Locate the cell with the specified text and output its (X, Y) center coordinate. 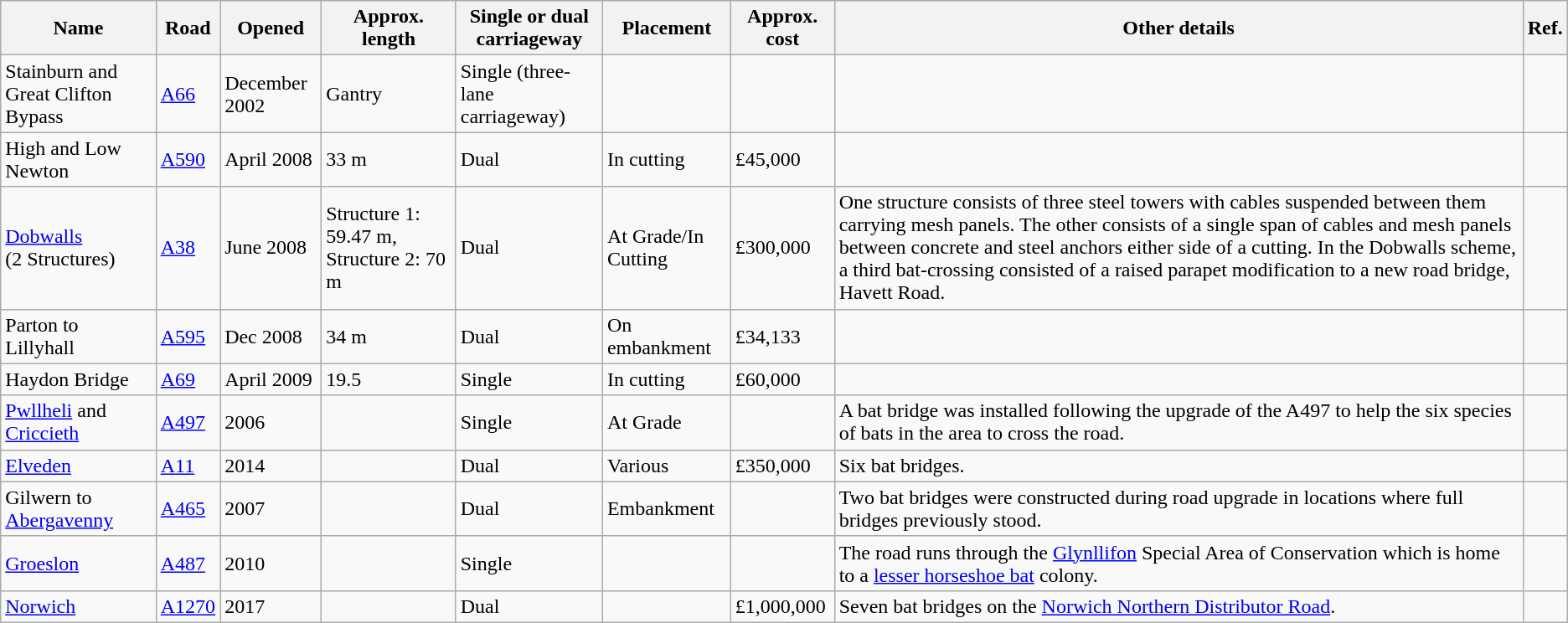
High and Low Newton (79, 159)
Embankment (667, 509)
A497 (188, 422)
Ref. (1545, 28)
Structure 1: 59.47 m, Structure 2: 70 m (389, 248)
June 2008 (271, 248)
Parton to Lillyhall (79, 337)
2017 (271, 606)
A1270 (188, 606)
At Grade/In Cutting (667, 248)
Dec 2008 (271, 337)
Various (667, 466)
A69 (188, 379)
On embankment (667, 337)
£60,000 (782, 379)
Dobwalls (2 Structures) (79, 248)
2006 (271, 422)
Approx. length (389, 28)
At Grade (667, 422)
Other details (1179, 28)
Placement (667, 28)
Stainburn and Great Clifton Bypass (79, 94)
A487 (188, 563)
A bat bridge was installed following the upgrade of the A497 to help the six species of bats in the area to cross the road. (1179, 422)
A66 (188, 94)
The road runs through the Glynllifon Special Area of Conservation which is home to a lesser horseshoe bat colony. (1179, 563)
2010 (271, 563)
Gantry (389, 94)
A38 (188, 248)
£1,000,000 (782, 606)
Elveden (79, 466)
Pwllheli and Criccieth (79, 422)
33 m (389, 159)
Road (188, 28)
Approx. cost (782, 28)
Norwich (79, 606)
Six bat bridges. (1179, 466)
April 2009 (271, 379)
December 2002 (271, 94)
Single or dual carriageway (529, 28)
Opened (271, 28)
Groeslon (79, 563)
£350,000 (782, 466)
£45,000 (782, 159)
April 2008 (271, 159)
2014 (271, 466)
A11 (188, 466)
£34,133 (782, 337)
£300,000 (782, 248)
A465 (188, 509)
Gilwern to Abergavenny (79, 509)
Name (79, 28)
Seven bat bridges on the Norwich Northern Distributor Road. (1179, 606)
Single (three-lane carriageway) (529, 94)
19.5 (389, 379)
Haydon Bridge (79, 379)
2007 (271, 509)
Two bat bridges were constructed during road upgrade in locations where full bridges previously stood. (1179, 509)
34 m (389, 337)
A595 (188, 337)
A590 (188, 159)
